Capture the cell that displays the provided text and extract its [x, y] central coordinate. 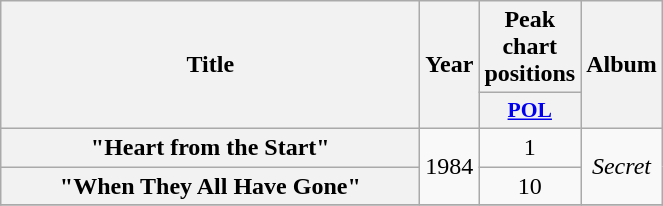
"When They All Have Gone" [210, 185]
Year [450, 65]
Peak chart positions [530, 47]
10 [530, 185]
Title [210, 65]
Album [622, 65]
1 [530, 147]
1984 [450, 166]
POL [530, 111]
Secret [622, 166]
"Heart from the Start" [210, 147]
